Find where the given text appears and provide that cell's center as [X, Y] coordinate. 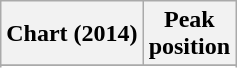
Peakposition [189, 34]
Chart (2014) [72, 34]
